Return the (X, Y) coordinate for the center point of the cell that contains the specified text.  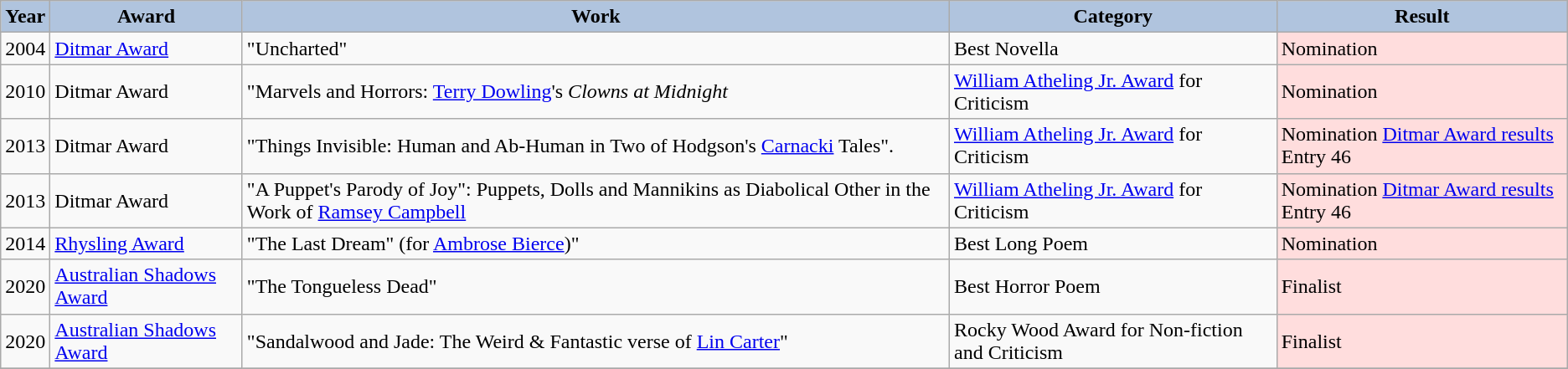
Rocky Wood Award for Non-fiction and Criticism (1112, 341)
2010 (25, 92)
2004 (25, 49)
"Things Invisible: Human and Ab-Human in Two of Hodgson's Carnacki Tales". (596, 146)
"The Tongueless Dead" (596, 286)
Result (1422, 17)
2014 (25, 243)
Rhysling Award (147, 243)
Work (596, 17)
Best Horror Poem (1112, 286)
Best Long Poem (1112, 243)
"Uncharted" (596, 49)
Category (1112, 17)
"A Puppet's Parody of Joy": Puppets, Dolls and Mannikins as Diabolical Other in the Work of Ramsey Campbell (596, 201)
Award (147, 17)
"Sandalwood and Jade: The Weird & Fantastic verse of Lin Carter" (596, 341)
Year (25, 17)
"The Last Dream" (for Ambrose Bierce)" (596, 243)
Best Novella (1112, 49)
"Marvels and Horrors: Terry Dowling's Clowns at Midnight (596, 92)
